Determine the [X, Y] coordinate at the center of the cell enclosing the given text.  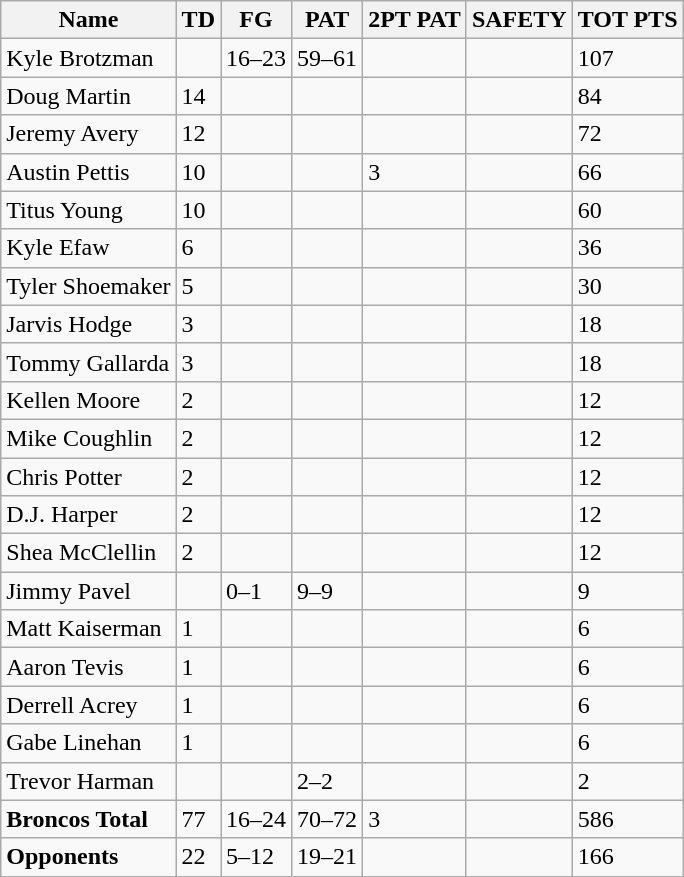
166 [628, 857]
5–12 [256, 857]
Tommy Gallarda [88, 362]
D.J. Harper [88, 515]
Jeremy Avery [88, 134]
16–24 [256, 819]
Gabe Linehan [88, 743]
PAT [328, 20]
TD [198, 20]
Broncos Total [88, 819]
586 [628, 819]
Matt Kaiserman [88, 629]
14 [198, 96]
SAFETY [519, 20]
Trevor Harman [88, 781]
22 [198, 857]
0–1 [256, 591]
Name [88, 20]
Jimmy Pavel [88, 591]
2–2 [328, 781]
Aaron Tevis [88, 667]
2PT PAT [415, 20]
Austin Pettis [88, 172]
66 [628, 172]
Shea McClellin [88, 553]
16–23 [256, 58]
30 [628, 286]
Jarvis Hodge [88, 324]
Titus Young [88, 210]
Kellen Moore [88, 400]
77 [198, 819]
5 [198, 286]
19–21 [328, 857]
70–72 [328, 819]
Opponents [88, 857]
72 [628, 134]
Doug Martin [88, 96]
Kyle Brotzman [88, 58]
107 [628, 58]
FG [256, 20]
TOT PTS [628, 20]
Kyle Efaw [88, 248]
84 [628, 96]
60 [628, 210]
9–9 [328, 591]
36 [628, 248]
59–61 [328, 58]
Mike Coughlin [88, 438]
9 [628, 591]
Derrell Acrey [88, 705]
Chris Potter [88, 477]
Tyler Shoemaker [88, 286]
